Scan for the cell matching the given text and deliver its [x, y] coordinate at center. 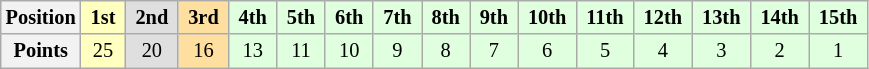
Position [41, 17]
2nd [152, 17]
16 [203, 51]
12th [663, 17]
9 [397, 51]
5 [604, 51]
1 [838, 51]
6 [547, 51]
10 [349, 51]
11 [301, 51]
1st [104, 17]
20 [152, 51]
13th [721, 17]
15th [838, 17]
14th [779, 17]
6th [349, 17]
2 [779, 51]
7 [494, 51]
8 [446, 51]
10th [547, 17]
3 [721, 51]
9th [494, 17]
11th [604, 17]
Points [41, 51]
3rd [203, 17]
8th [446, 17]
7th [397, 17]
4th [253, 17]
13 [253, 51]
25 [104, 51]
5th [301, 17]
4 [663, 51]
